Identify which cell holds the provided text, then report its [X, Y] central coordinate. 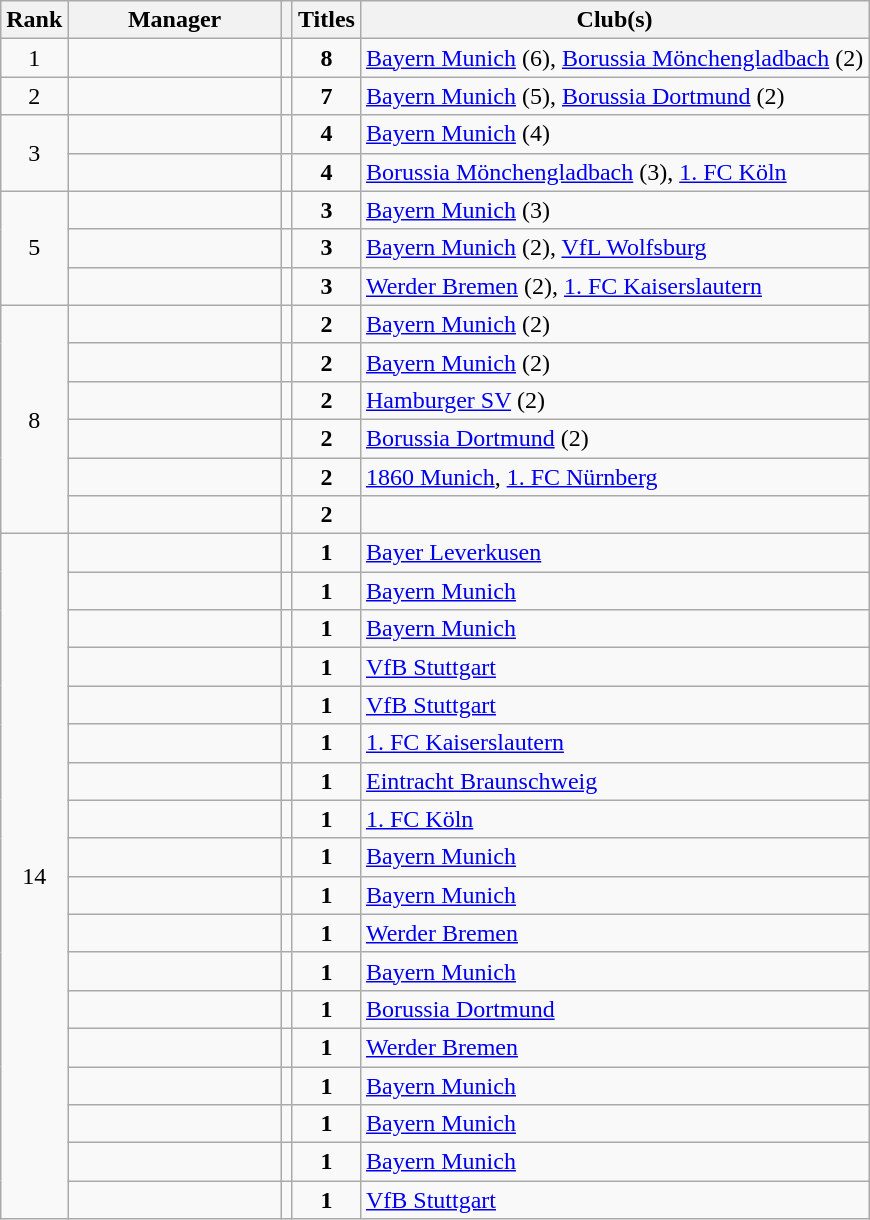
Hamburger SV (2) [614, 400]
Borussia Mönchengladbach (3), 1. FC Köln [614, 172]
Manager [175, 20]
Bayern Munich (6), Borussia Mönchengladbach (2) [614, 58]
Borussia Dortmund [614, 1009]
Club(s) [614, 20]
Rank [34, 20]
1. FC Köln [614, 819]
Titles [326, 20]
7 [326, 96]
5 [34, 248]
Bayern Munich (5), Borussia Dortmund (2) [614, 96]
1. FC Kaiserslautern [614, 743]
Bayern Munich (3) [614, 210]
Bayer Leverkusen [614, 553]
Bayern Munich (2), VfL Wolfsburg [614, 248]
14 [34, 876]
1860 Munich, 1. FC Nürnberg [614, 477]
Borussia Dortmund (2) [614, 438]
Eintracht Braunschweig [614, 781]
Werder Bremen (2), 1. FC Kaiserslautern [614, 286]
Bayern Munich (4) [614, 134]
